From the cell containing the given text, extract its center point as [X, Y] coordinate. 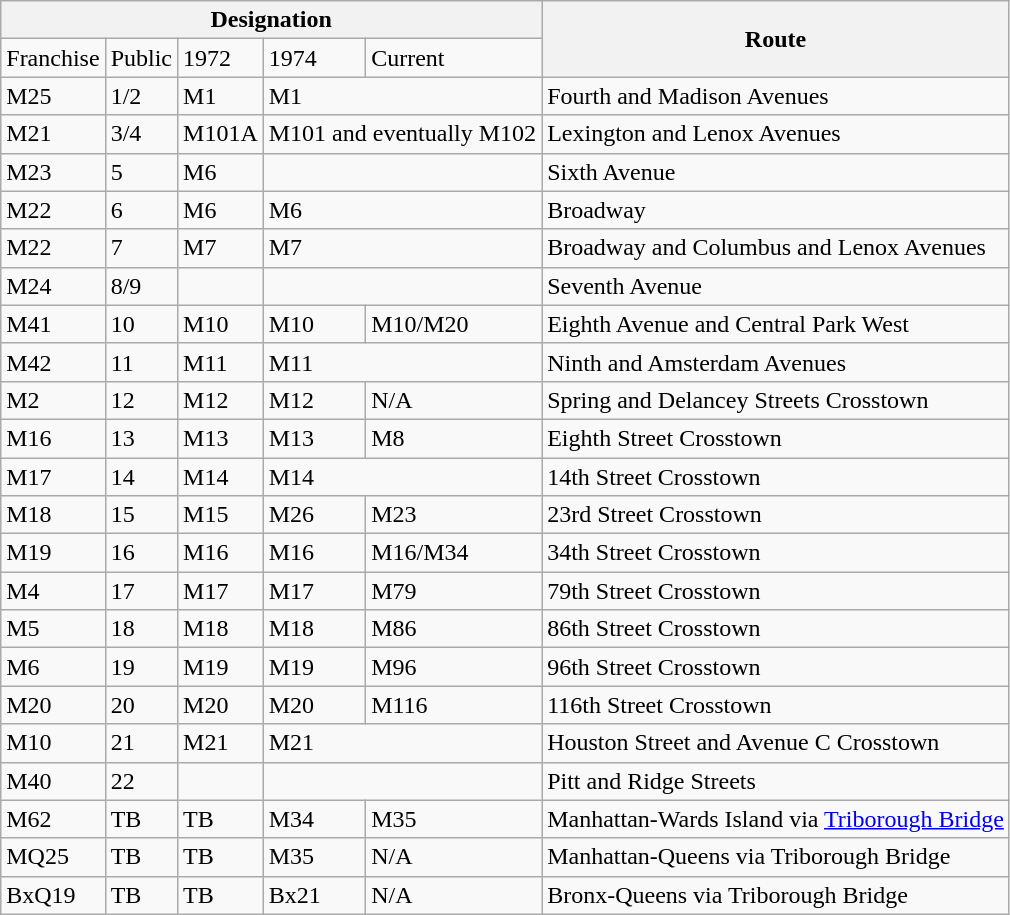
M25 [53, 96]
16 [141, 553]
M62 [53, 819]
20 [141, 705]
BxQ19 [53, 895]
6 [141, 210]
Eighth Avenue and Central Park West [776, 324]
M24 [53, 286]
23rd Street Crosstown [776, 515]
Route [776, 39]
14 [141, 477]
Houston Street and Avenue C Crosstown [776, 743]
MQ25 [53, 857]
8/9 [141, 286]
21 [141, 743]
Franchise [53, 58]
Lexington and Lenox Avenues [776, 134]
Manhattan-Queens via Triborough Bridge [776, 857]
1972 [221, 58]
3/4 [141, 134]
Designation [272, 20]
M101A [221, 134]
14th Street Crosstown [776, 477]
Fourth and Madison Avenues [776, 96]
12 [141, 400]
M79 [454, 591]
5 [141, 172]
13 [141, 438]
7 [141, 248]
M96 [454, 667]
18 [141, 629]
M40 [53, 781]
79th Street Crosstown [776, 591]
M42 [53, 362]
34th Street Crosstown [776, 553]
Seventh Avenue [776, 286]
Bx21 [314, 895]
Current [454, 58]
Sixth Avenue [776, 172]
M4 [53, 591]
M16/M34 [454, 553]
1974 [314, 58]
M2 [53, 400]
M101 and eventually M102 [402, 134]
M26 [314, 515]
96th Street Crosstown [776, 667]
Pitt and Ridge Streets [776, 781]
Manhattan-Wards Island via Triborough Bridge [776, 819]
M34 [314, 819]
M86 [454, 629]
M15 [221, 515]
15 [141, 515]
Public [141, 58]
Bronx-Queens via Triborough Bridge [776, 895]
17 [141, 591]
11 [141, 362]
116th Street Crosstown [776, 705]
M8 [454, 438]
10 [141, 324]
M10/M20 [454, 324]
19 [141, 667]
Ninth and Amsterdam Avenues [776, 362]
M116 [454, 705]
M5 [53, 629]
1/2 [141, 96]
Eighth Street Crosstown [776, 438]
Broadway and Columbus and Lenox Avenues [776, 248]
Spring and Delancey Streets Crosstown [776, 400]
M41 [53, 324]
86th Street Crosstown [776, 629]
22 [141, 781]
Broadway [776, 210]
